From the cell containing the given text, extract its center point as (x, y) coordinate. 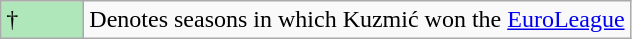
Denotes seasons in which Kuzmić won the EuroLeague (357, 20)
† (42, 20)
